Locate the cell with the specified text and output its [x, y] center coordinate. 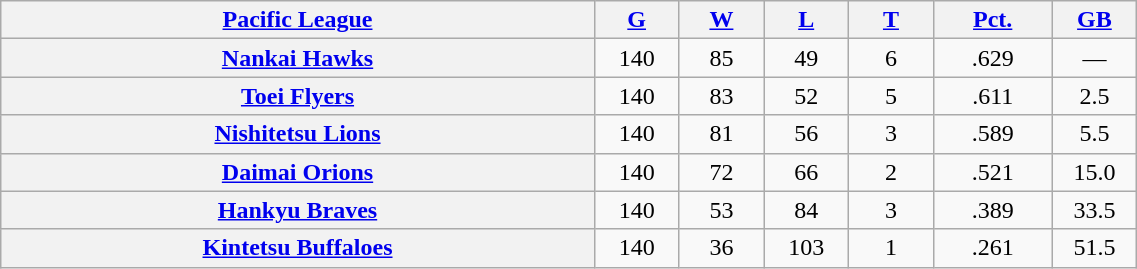
Daimai Orions [298, 172]
Pacific League [298, 20]
2.5 [1094, 96]
66 [806, 172]
72 [722, 172]
1 [892, 248]
52 [806, 96]
Nishitetsu Lions [298, 134]
.629 [992, 58]
L [806, 20]
53 [722, 210]
5 [892, 96]
GB [1094, 20]
— [1094, 58]
51.5 [1094, 248]
Nankai Hawks [298, 58]
T [892, 20]
Pct. [992, 20]
33.5 [1094, 210]
W [722, 20]
.261 [992, 248]
2 [892, 172]
.589 [992, 134]
.521 [992, 172]
83 [722, 96]
Kintetsu Buffaloes [298, 248]
49 [806, 58]
5.5 [1094, 134]
Hankyu Braves [298, 210]
Toei Flyers [298, 96]
36 [722, 248]
15.0 [1094, 172]
.611 [992, 96]
.389 [992, 210]
103 [806, 248]
6 [892, 58]
84 [806, 210]
56 [806, 134]
85 [722, 58]
G [636, 20]
81 [722, 134]
